Scan for the cell matching the given text and deliver its [X, Y] coordinate at center. 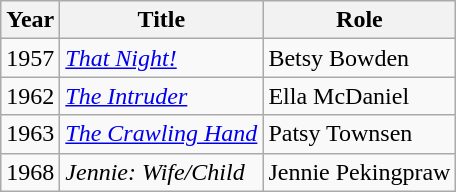
Year [30, 20]
1968 [30, 172]
Role [360, 20]
1962 [30, 96]
Betsy Bowden [360, 58]
The Intruder [162, 96]
1963 [30, 134]
Jennie Pekingpraw [360, 172]
The Crawling Hand [162, 134]
Ella McDaniel [360, 96]
Title [162, 20]
Jennie: Wife/Child [162, 172]
1957 [30, 58]
Patsy Townsen [360, 134]
That Night! [162, 58]
